Output the [x, y] coordinate of the center of the cell containing the given text.  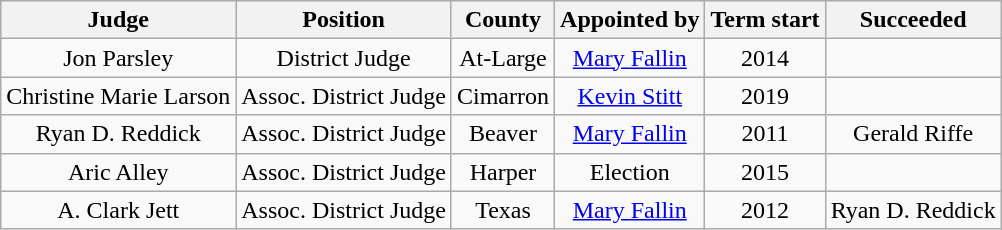
2014 [765, 58]
County [502, 20]
At-Large [502, 58]
Gerald Riffe [913, 134]
Position [344, 20]
Election [630, 172]
Judge [118, 20]
Succeeded [913, 20]
2019 [765, 96]
Texas [502, 210]
Appointed by [630, 20]
A. Clark Jett [118, 210]
Jon Parsley [118, 58]
Term start [765, 20]
Christine Marie Larson [118, 96]
Kevin Stitt [630, 96]
Harper [502, 172]
Aric Alley [118, 172]
District Judge [344, 58]
2015 [765, 172]
2011 [765, 134]
2012 [765, 210]
Cimarron [502, 96]
Beaver [502, 134]
